Find where the given text appears and provide that cell's center as (x, y) coordinate. 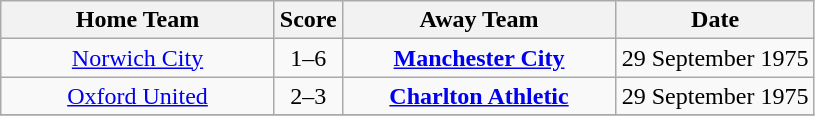
Charlton Athletic (479, 96)
Oxford United (138, 96)
Date (716, 20)
Norwich City (138, 58)
2–3 (308, 96)
Away Team (479, 20)
Score (308, 20)
Manchester City (479, 58)
1–6 (308, 58)
Home Team (138, 20)
